Capture the cell that displays the provided text and extract its (X, Y) central coordinate. 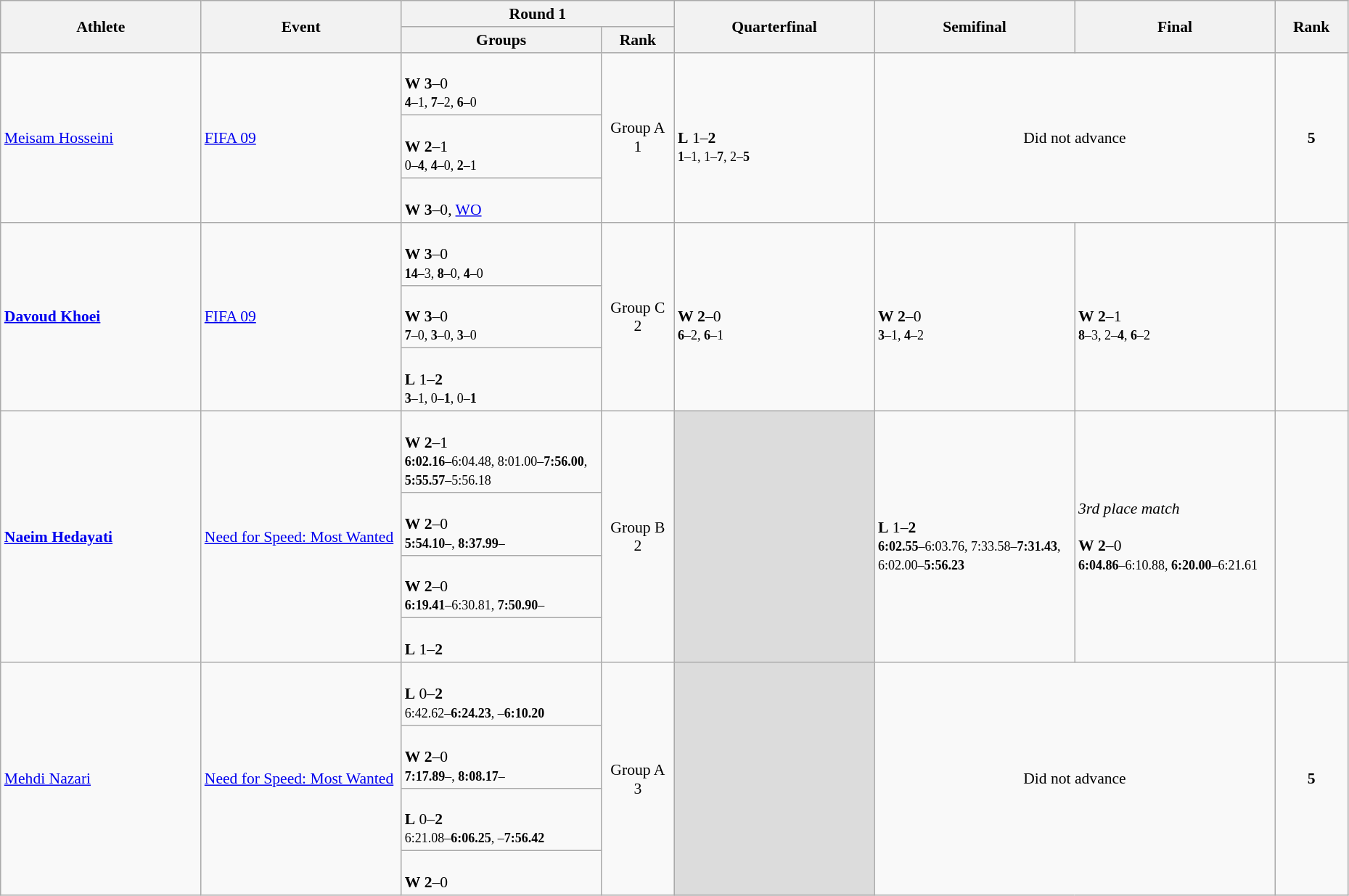
W 2–0 (501, 874)
L 1–21–1, 1–7, 2–5 (774, 137)
Final (1175, 26)
W 3–014–3, 8–0, 4–0 (501, 254)
Groups (501, 40)
W 2–06:19.41–6:30.81, 7:50.90– (501, 586)
Mehdi Nazari (101, 779)
W 2–03–1, 4–2 (975, 317)
W 3–04–1, 7–2, 6–0 (501, 84)
L 1–26:02.55–6:03.76, 7:33.58–7:31.43, 6:02.00–5:56.23 (975, 537)
W 2–07:17.89–, 8:08.17– (501, 757)
3rd place matchW 2–06:04.86–6:10.88, 6:20.00–6:21.61 (1175, 537)
W 2–06–2, 6–1 (774, 317)
Davoud Khoei (101, 317)
L 0–26:21.08–6:06.25, –7:56.42 (501, 820)
Event (301, 26)
Athlete (101, 26)
W 3–0, WO (501, 200)
Group B2 (638, 537)
W 3–07–0, 3–0, 3–0 (501, 316)
Naeim Hedayati (101, 537)
W 2–18–3, 2–4, 6–2 (1175, 317)
W 2–05:54.10–, 8:37.99– (501, 524)
Group A3 (638, 779)
L 1–2 (501, 640)
Group A1 (638, 137)
W 2–10–4, 4–0, 2–1 (501, 147)
Group C2 (638, 317)
Semifinal (975, 26)
L 0–26:42.62–6:24.23, –6:10.20 (501, 694)
W 2–16:02.16–6:04.48, 8:01.00–7:56.00, 5:55.57–5:56.18 (501, 452)
L 1–23–1, 0–1, 0–1 (501, 380)
Round 1 (538, 14)
Quarterfinal (774, 26)
Meisam Hosseini (101, 137)
